Return (X, Y) of the center of cell containing provided text 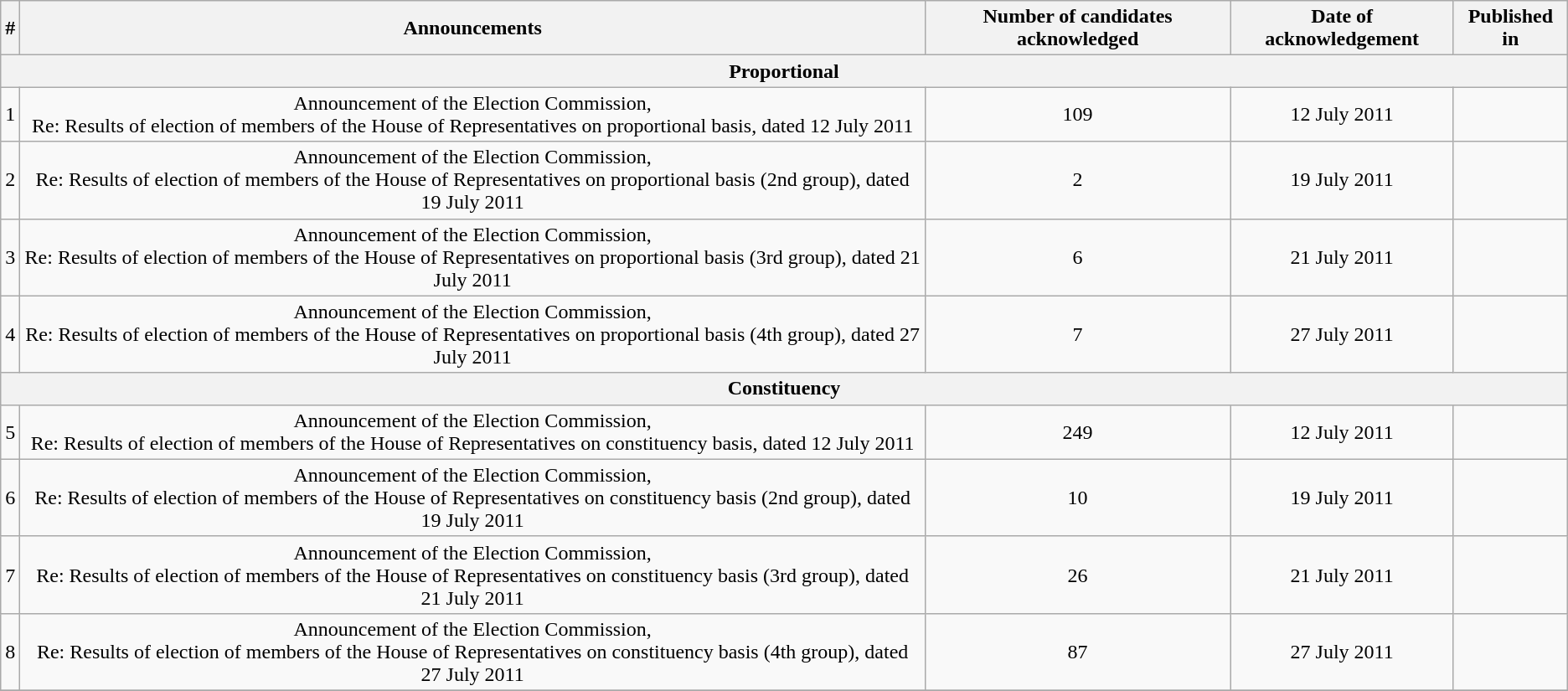
Proportional (784, 71)
5 (10, 432)
87 (1077, 652)
1 (10, 114)
Published in (1510, 28)
Constituency (784, 389)
Number of candidates acknowledged (1077, 28)
109 (1077, 114)
249 (1077, 432)
26 (1077, 575)
8 (10, 652)
# (10, 28)
Announcement of the Election Commission,Re: Results of election of members of the House of Representatives on constituency basis, dated 12 July 2011 (472, 432)
Date of acknowledgement (1342, 28)
4 (10, 334)
10 (1077, 498)
3 (10, 257)
Announcement of the Election Commission,Re: Results of election of members of the House of Representatives on proportional basis, dated 12 July 2011 (472, 114)
Announcements (472, 28)
